For the text-containing cell, return its midpoint in [X, Y] coordinate format. 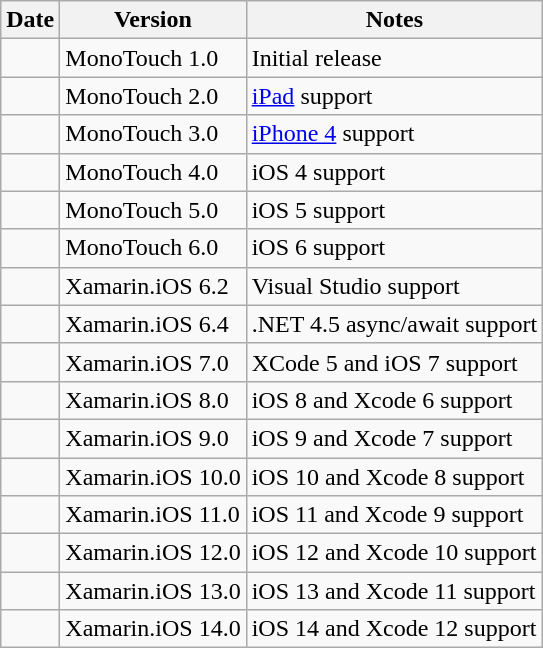
iOS 9 and Xcode 7 support [394, 438]
Xamarin.iOS 6.4 [153, 324]
Xamarin.iOS 8.0 [153, 400]
iOS 14 and Xcode 12 support [394, 629]
MonoTouch 6.0 [153, 248]
iOS 8 and Xcode 6 support [394, 400]
iOS 10 and Xcode 8 support [394, 477]
MonoTouch 1.0 [153, 58]
Date [30, 20]
.NET 4.5 async/await support [394, 324]
Xamarin.iOS 6.2 [153, 286]
MonoTouch 3.0 [153, 134]
Initial release [394, 58]
iOS 6 support [394, 248]
Xamarin.iOS 10.0 [153, 477]
Xamarin.iOS 9.0 [153, 438]
Version [153, 20]
iOS 11 and Xcode 9 support [394, 515]
iOS 5 support [394, 210]
Xamarin.iOS 13.0 [153, 591]
Xamarin.iOS 11.0 [153, 515]
iPad support [394, 96]
Xamarin.iOS 12.0 [153, 553]
iOS 12 and Xcode 10 support [394, 553]
Xamarin.iOS 7.0 [153, 362]
Notes [394, 20]
iOS 13 and Xcode 11 support [394, 591]
iOS 4 support [394, 172]
Visual Studio support [394, 286]
MonoTouch 2.0 [153, 96]
MonoTouch 4.0 [153, 172]
iPhone 4 support [394, 134]
Xamarin.iOS 14.0 [153, 629]
XCode 5 and iOS 7 support [394, 362]
MonoTouch 5.0 [153, 210]
